For the text-containing cell, return its midpoint in (x, y) coordinate format. 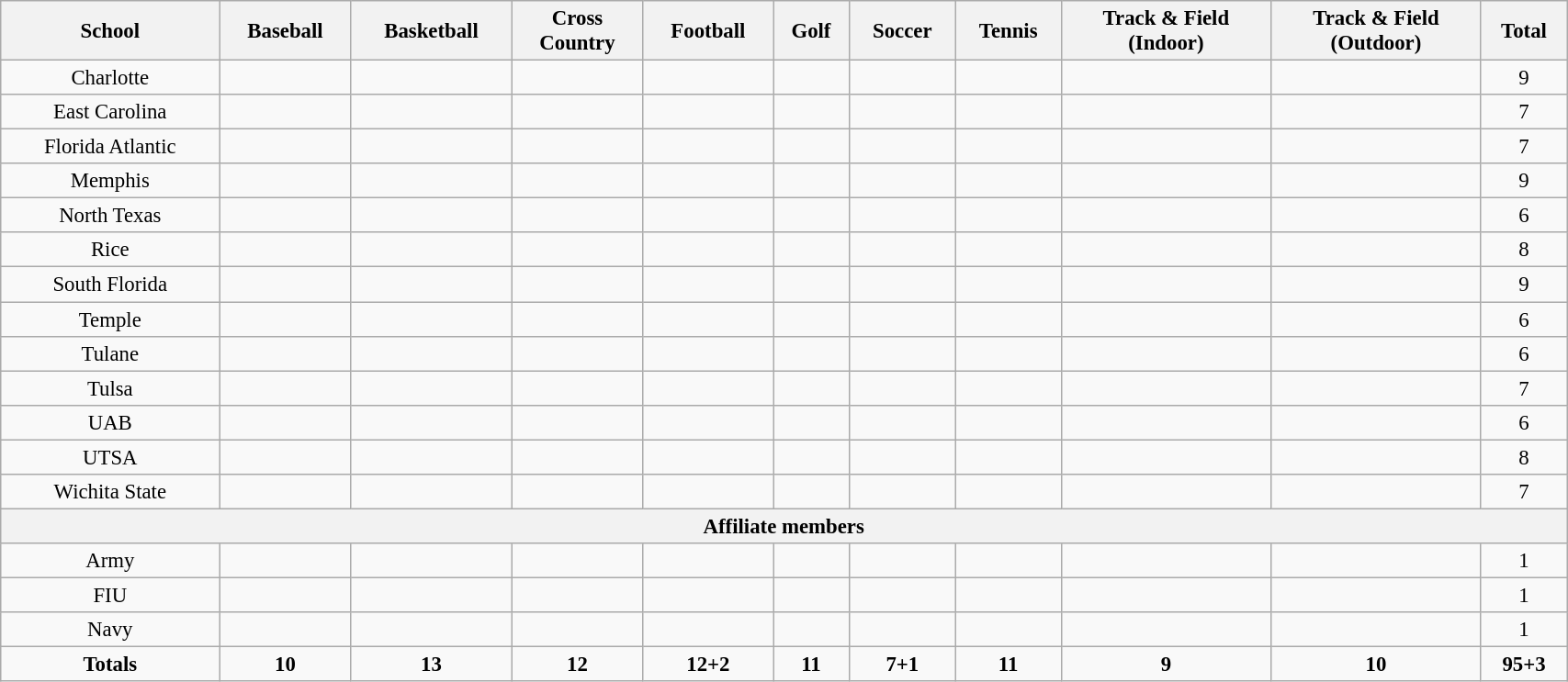
South Florida (110, 285)
95+3 (1523, 665)
Track & Field(Outdoor) (1376, 31)
North Texas (110, 216)
Affiliate members (784, 526)
School (110, 31)
12 (577, 665)
Memphis (110, 181)
Baseball (285, 31)
Tulane (110, 353)
Navy (110, 630)
Track & Field(Indoor) (1167, 31)
Tulsa (110, 388)
Rice (110, 251)
UAB (110, 422)
FIU (110, 595)
East Carolina (110, 112)
UTSA (110, 457)
Florida Atlantic (110, 147)
Army (110, 561)
Temple (110, 319)
Soccer (902, 31)
Basketball (432, 31)
Totals (110, 665)
Wichita State (110, 492)
Total (1523, 31)
13 (432, 665)
Golf (812, 31)
Charlotte (110, 78)
Tennis (1009, 31)
12+2 (707, 665)
7+1 (902, 665)
Football (707, 31)
CrossCountry (577, 31)
